From the cell containing the given text, extract its center point as [X, Y] coordinate. 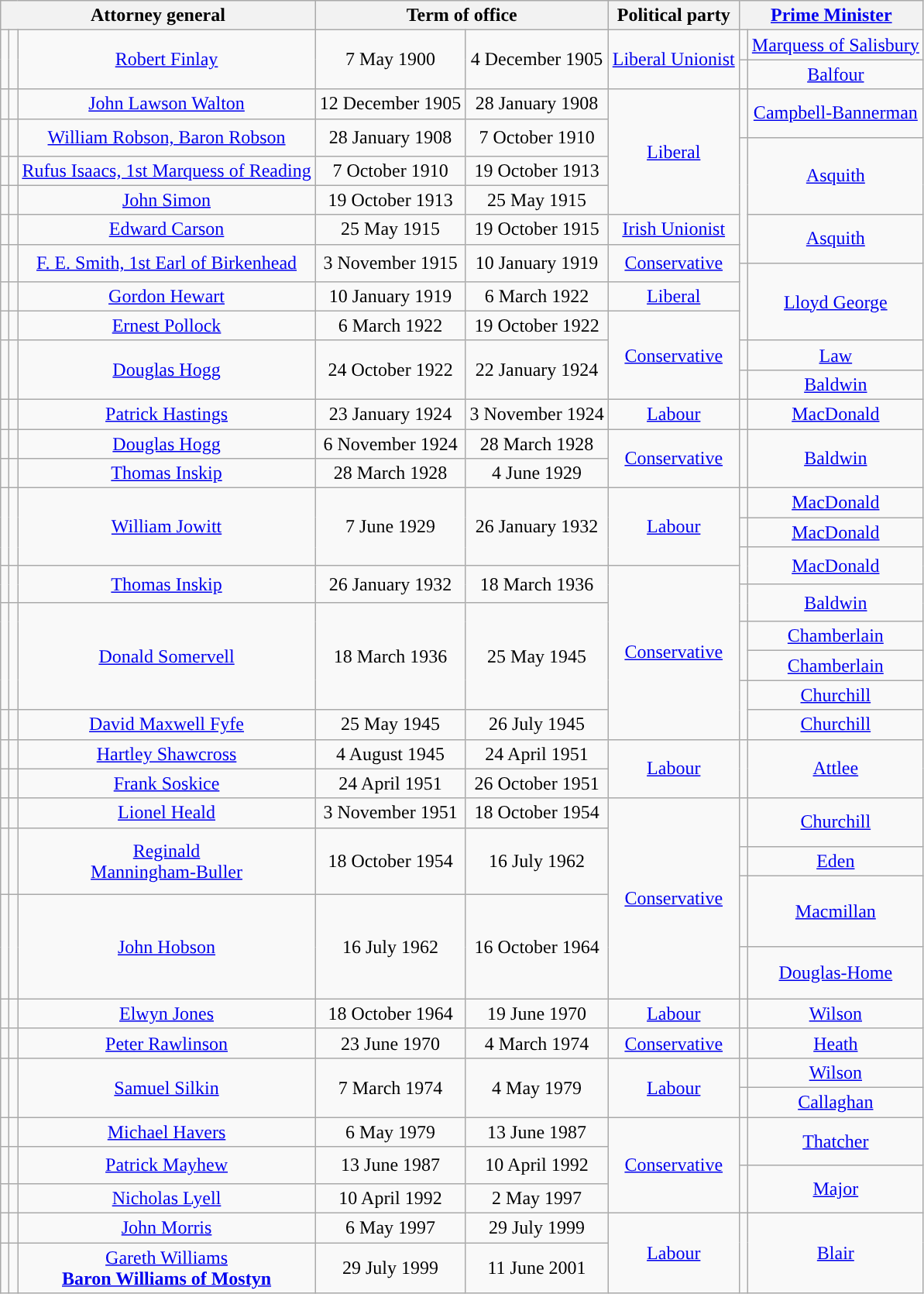
Samuel Silkin [167, 1087]
4 June 1929 [537, 473]
Macmillan [835, 911]
12 December 1905 [390, 104]
Gareth WilliamsBaron Williams of Mostyn [167, 1268]
26 October 1951 [537, 783]
Irish Unionist [674, 229]
7 June 1929 [390, 527]
Blair [835, 1254]
19 October 1922 [537, 325]
Major [835, 1189]
24 October 1922 [390, 370]
Peter Rawlinson [167, 1043]
6 May 1979 [390, 1132]
Liberal Unionist [674, 60]
Term of office [462, 15]
John Simon [167, 200]
Rufus Isaacs, 1st Marquess of Reading [167, 170]
4 March 1974 [537, 1043]
4 May 1979 [537, 1087]
Edward Carson [167, 229]
Gordon Hewart [167, 296]
23 June 1970 [390, 1043]
3 November 1915 [390, 263]
22 January 1924 [537, 370]
William Jowitt [167, 527]
Lloyd George [835, 301]
23 January 1924 [390, 414]
11 June 2001 [537, 1268]
Ernest Pollock [167, 325]
Robert Finlay [167, 60]
Donald Somervell [167, 656]
Attlee [835, 769]
3 November 1924 [537, 414]
Thatcher [835, 1141]
Prime Minister [831, 15]
Nicholas Lyell [167, 1199]
Political party [674, 15]
2 May 1997 [537, 1199]
7 May 1900 [390, 60]
Lionel Heald [167, 813]
19 October 1915 [537, 229]
Michael Havers [167, 1132]
Eden [835, 861]
4 August 1945 [390, 754]
Attorney general [158, 15]
Balfour [835, 74]
18 October 1964 [390, 1014]
John Lawson Walton [167, 104]
Callaghan [835, 1102]
6 May 1997 [390, 1228]
Patrick Mayhew [167, 1165]
David Maxwell Fyfe [167, 724]
19 June 1970 [537, 1014]
William Robson, Baron Robson [167, 137]
Elwyn Jones [167, 1014]
3 November 1951 [390, 813]
4 December 1905 [537, 60]
John Hobson [167, 947]
Campbell-Bannerman [835, 113]
Patrick Hastings [167, 414]
Hartley Shawcross [167, 754]
7 March 1974 [390, 1087]
Law [835, 355]
16 October 1964 [537, 947]
F. E. Smith, 1st Earl of Birkenhead [167, 263]
Frank Soskice [167, 783]
Douglas-Home [835, 973]
John Morris [167, 1228]
Marquess of Salisbury [835, 45]
Heath [835, 1043]
6 November 1924 [390, 444]
ReginaldManningham-Buller [167, 861]
26 July 1945 [537, 724]
